Return the [X, Y] coordinate for the center point of the cell that contains the specified text.  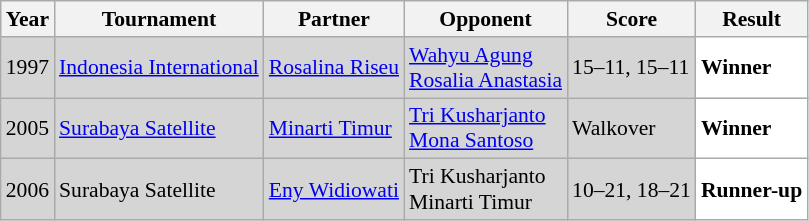
Score [632, 19]
Tri Kusharjanto Minarti Timur [486, 190]
Result [752, 19]
Indonesia International [159, 68]
Tournament [159, 19]
Year [28, 19]
Eny Widiowati [334, 190]
Wahyu Agung Rosalia Anastasia [486, 68]
Runner-up [752, 190]
Rosalina Riseu [334, 68]
Walkover [632, 128]
Opponent [486, 19]
2006 [28, 190]
15–11, 15–11 [632, 68]
2005 [28, 128]
10–21, 18–21 [632, 190]
Tri Kusharjanto Mona Santoso [486, 128]
Partner [334, 19]
Minarti Timur [334, 128]
1997 [28, 68]
